From the cell containing the given text, extract its center point as (X, Y) coordinate. 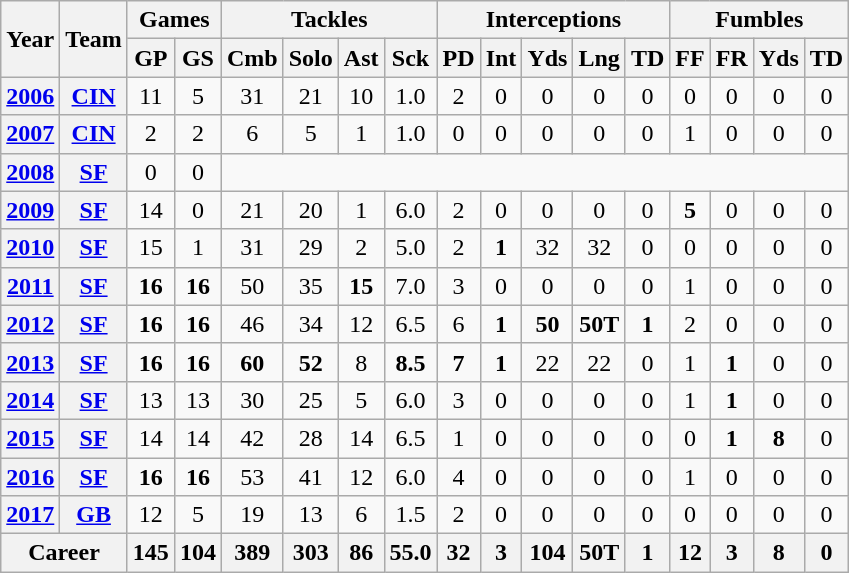
2011 (30, 286)
Solo (310, 58)
5.0 (410, 248)
Games (174, 20)
Int (501, 58)
28 (310, 438)
FF (690, 58)
19 (252, 515)
389 (252, 553)
GP (150, 58)
GB (94, 515)
1.5 (410, 515)
2013 (30, 362)
8.5 (410, 362)
52 (310, 362)
GS (198, 58)
2007 (30, 134)
7.0 (410, 286)
2015 (30, 438)
2016 (30, 477)
Sck (410, 58)
Fumbles (760, 20)
86 (361, 553)
PD (458, 58)
Tackles (329, 20)
10 (361, 96)
Cmb (252, 58)
Year (30, 39)
7 (458, 362)
11 (150, 96)
35 (310, 286)
42 (252, 438)
4 (458, 477)
46 (252, 324)
60 (252, 362)
2010 (30, 248)
2012 (30, 324)
53 (252, 477)
FR (732, 58)
303 (310, 553)
25 (310, 400)
145 (150, 553)
55.0 (410, 553)
2017 (30, 515)
2009 (30, 210)
Lng (599, 58)
29 (310, 248)
2014 (30, 400)
34 (310, 324)
Career (64, 553)
30 (252, 400)
Team (94, 39)
2008 (30, 172)
Ast (361, 58)
Interceptions (554, 20)
2006 (30, 96)
41 (310, 477)
20 (310, 210)
